Capture the cell that displays the provided text and extract its (x, y) central coordinate. 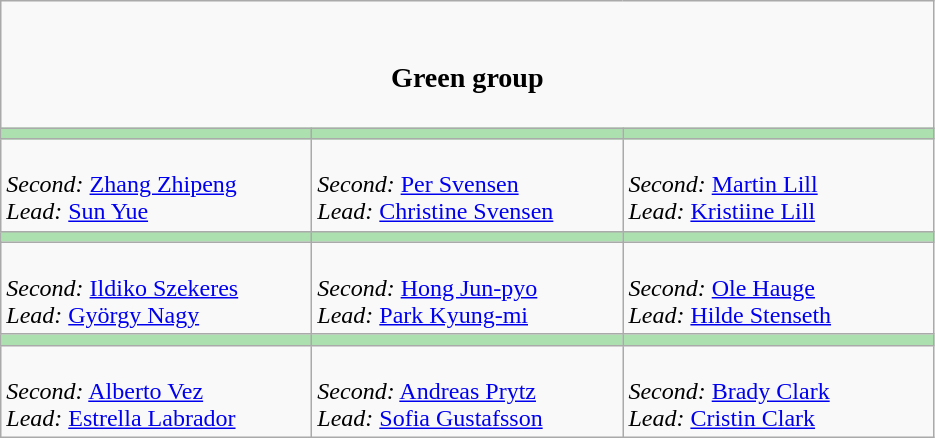
Second: Martin Lill Lead: Kristiine Lill (778, 185)
Second: Brady Clark Lead: Cristin Clark (778, 391)
Green group (468, 64)
Second: Hong Jun-pyo Lead: Park Kyung-mi (468, 288)
Second: Zhang Zhipeng Lead: Sun Yue (156, 185)
Second: Per Svensen Lead: Christine Svensen (468, 185)
Second: Ildiko Szekeres Lead: György Nagy (156, 288)
Second: Ole Hauge Lead: Hilde Stenseth (778, 288)
Second: Andreas Prytz Lead: Sofia Gustafsson (468, 391)
Second: Alberto Vez Lead: Estrella Labrador (156, 391)
